Locate the cell with the specified text and output its [X, Y] center coordinate. 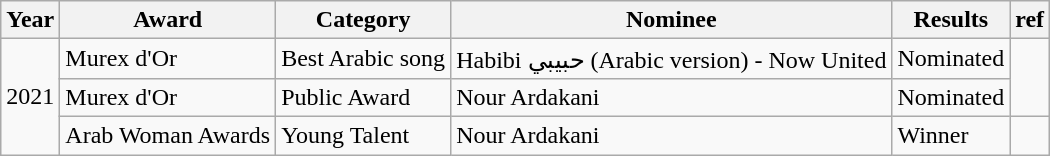
Habibi حبيبي (Arabic version) - Now United [672, 59]
Young Talent [364, 135]
ref [1030, 20]
Award [168, 20]
Public Award [364, 97]
Results [951, 20]
Winner [951, 135]
Year [30, 20]
Best Arabic song [364, 59]
2021 [30, 97]
Category [364, 20]
Nominee [672, 20]
Arab Woman Awards [168, 135]
